From the cell containing the given text, extract its center point as [X, Y] coordinate. 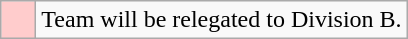
Team will be relegated to Division B. [222, 20]
